Return the [x, y] coordinate for the center point of the cell that contains the specified text.  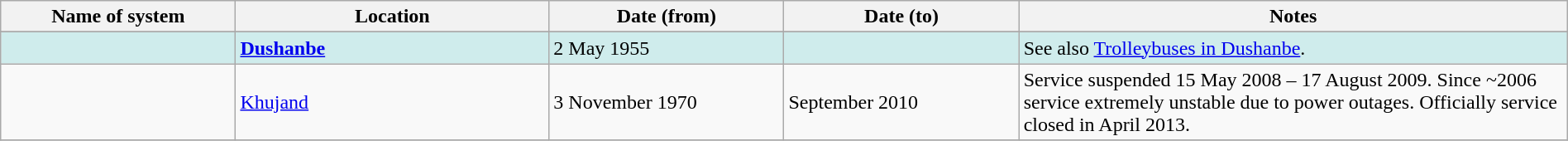
Notes [1293, 17]
3 November 1970 [667, 102]
Name of system [118, 17]
Date (to) [901, 17]
See also Trolleybuses in Dushanbe. [1293, 48]
Khujand [392, 102]
2 May 1955 [667, 48]
Dushanbe [392, 48]
Service suspended 15 May 2008 – 17 August 2009. Since ~2006 service extremely unstable due to power outages. Officially service closed in April 2013. [1293, 102]
September 2010 [901, 102]
Date (from) [667, 17]
Location [392, 17]
